Scan for the cell matching the given text and deliver its [X, Y] coordinate at center. 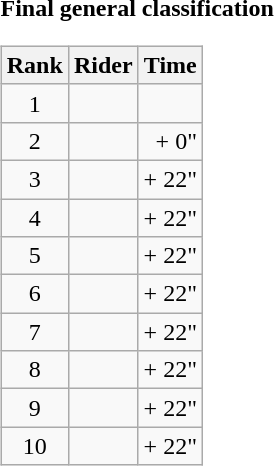
8 [34, 370]
10 [34, 446]
Time [170, 65]
5 [34, 256]
9 [34, 408]
4 [34, 217]
2 [34, 141]
6 [34, 294]
Rider [103, 65]
Rank [34, 65]
7 [34, 332]
+ 0" [170, 141]
3 [34, 179]
1 [34, 103]
